Locate the cell with the specified text and output its (X, Y) center coordinate. 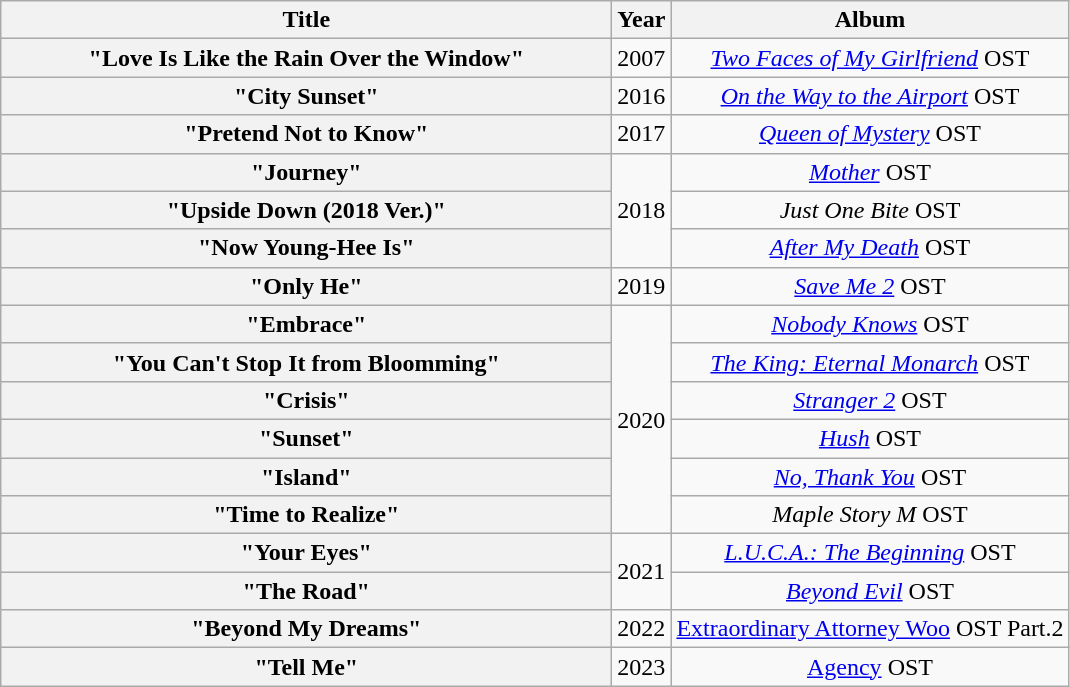
"The Road" (306, 591)
Nobody Knows OST (870, 324)
Stranger 2 OST (870, 400)
"Journey" (306, 172)
2019 (642, 286)
2022 (642, 629)
Mother OST (870, 172)
2023 (642, 667)
"Sunset" (306, 438)
No, Thank You OST (870, 477)
"Island" (306, 477)
2020 (642, 419)
"Beyond My Dreams" (306, 629)
After My Death OST (870, 248)
"You Can't Stop It from Bloomming" (306, 362)
"Pretend Not to Know" (306, 134)
"Your Eyes" (306, 553)
"Embrace" (306, 324)
Save Me 2 OST (870, 286)
2021 (642, 572)
On the Way to the Airport OST (870, 96)
Maple Story M OST (870, 515)
"City Sunset" (306, 96)
"Only He" (306, 286)
Queen of Mystery OST (870, 134)
"Time to Realize" (306, 515)
The King: Eternal Monarch OST (870, 362)
Title (306, 20)
Extraordinary Attorney Woo OST Part.2 (870, 629)
Just One Bite OST (870, 210)
Beyond Evil OST (870, 591)
"Love Is Like the Rain Over the Window" (306, 58)
"Now Young-Hee Is" (306, 248)
Album (870, 20)
2016 (642, 96)
2007 (642, 58)
"Upside Down (2018 Ver.)" (306, 210)
2018 (642, 210)
Two Faces of My Girlfriend OST (870, 58)
2017 (642, 134)
Year (642, 20)
"Tell Me" (306, 667)
Agency OST (870, 667)
L.U.C.A.: The Beginning OST (870, 553)
Hush OST (870, 438)
"Crisis" (306, 400)
